Return the (x, y) coordinate for the center point of the cell that contains the specified text.  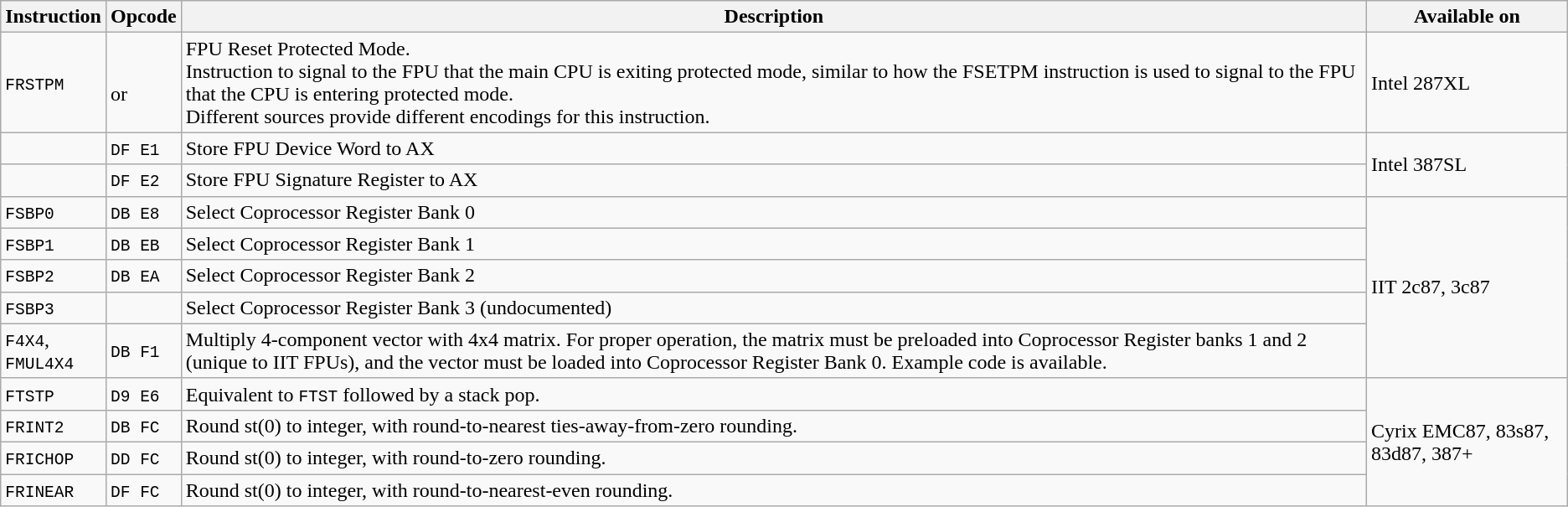
Equivalent to FTST followed by a stack pop. (774, 394)
FSBP0 (54, 212)
Intel 287XL (1467, 82)
FRINT2 (54, 426)
Select Coprocessor Register Bank 3 (undocumented) (774, 308)
FSBP2 (54, 276)
Instruction (54, 17)
Select Coprocessor Register Bank 2 (774, 276)
Store FPU Signature Register to AX (774, 180)
DF FC (143, 490)
Store FPU Device Word to AX (774, 148)
Cyrix EMC87, 83s87, 83d87, 387+ (1467, 442)
DD FC (143, 458)
DB EB (143, 244)
FRINEAR (54, 490)
DB FC (143, 426)
Intel 387SL (1467, 164)
FSBP1 (54, 244)
DB EA (143, 276)
DB F1 (143, 350)
FSBP3 (54, 308)
Select Coprocessor Register Bank 0 (774, 212)
or (143, 82)
DF E2 (143, 180)
D9 E6 (143, 394)
Opcode (143, 17)
Round st(0) to integer, with round-to-nearest ties-away-from-zero rounding. (774, 426)
FRICHOP (54, 458)
DB E8 (143, 212)
Round st(0) to integer, with round-to-zero rounding. (774, 458)
Description (774, 17)
FRSTPM (54, 82)
DF E1 (143, 148)
IIT 2c87, 3c87 (1467, 287)
Select Coprocessor Register Bank 1 (774, 244)
FTSTP (54, 394)
Round st(0) to integer, with round-to-nearest-even rounding. (774, 490)
F4X4,FMUL4X4 (54, 350)
Available on (1467, 17)
